For the text-containing cell, return its midpoint in (x, y) coordinate format. 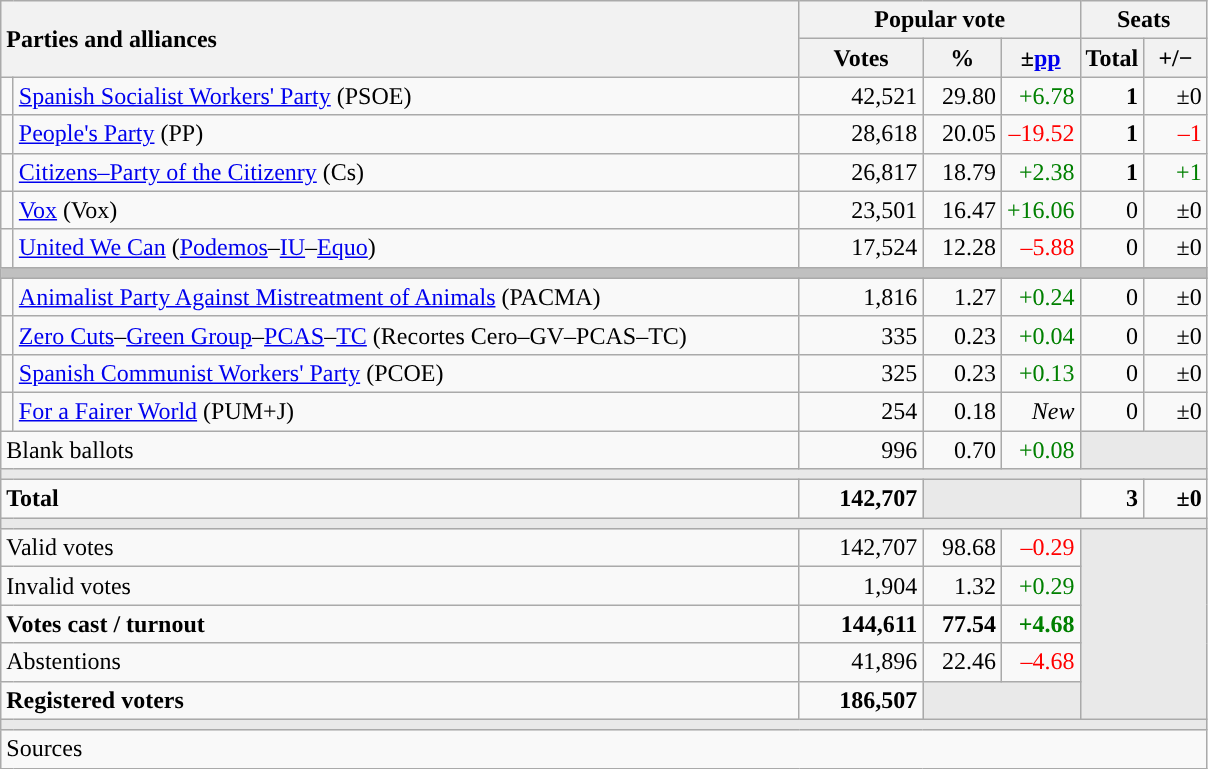
+1 (1176, 172)
For a Fairer World (PUM+J) (406, 411)
98.68 (962, 548)
Spanish Socialist Workers' Party (PSOE) (406, 96)
+4.68 (1040, 624)
New (1040, 411)
Parties and alliances (400, 39)
+0.04 (1040, 335)
254 (861, 411)
16.47 (962, 210)
0.70 (962, 449)
Vox (Vox) (406, 210)
42,521 (861, 96)
–0.29 (1040, 548)
–1 (1176, 134)
+/− (1176, 58)
29.80 (962, 96)
186,507 (861, 700)
23,501 (861, 210)
996 (861, 449)
+0.24 (1040, 297)
+0.13 (1040, 373)
1.32 (962, 586)
1.27 (962, 297)
Sources (604, 749)
Blank ballots (400, 449)
+0.08 (1040, 449)
Registered voters (400, 700)
41,896 (861, 662)
+2.38 (1040, 172)
–19.52 (1040, 134)
–5.88 (1040, 248)
% (962, 58)
+0.29 (1040, 586)
1,816 (861, 297)
Zero Cuts–Green Group–PCAS–TC (Recortes Cero–GV–PCAS–TC) (406, 335)
77.54 (962, 624)
+16.06 (1040, 210)
28,618 (861, 134)
Votes (861, 58)
3 (1112, 499)
Spanish Communist Workers' Party (PCOE) (406, 373)
26,817 (861, 172)
22.46 (962, 662)
144,611 (861, 624)
18.79 (962, 172)
325 (861, 373)
Votes cast / turnout (400, 624)
Valid votes (400, 548)
Invalid votes (400, 586)
People's Party (PP) (406, 134)
Popular vote (940, 20)
+6.78 (1040, 96)
1,904 (861, 586)
–4.68 (1040, 662)
0.18 (962, 411)
United We Can (Podemos–IU–Equo) (406, 248)
±pp (1040, 58)
17,524 (861, 248)
Abstentions (400, 662)
12.28 (962, 248)
Citizens–Party of the Citizenry (Cs) (406, 172)
335 (861, 335)
20.05 (962, 134)
Seats (1144, 20)
Animalist Party Against Mistreatment of Animals (PACMA) (406, 297)
